Provide the [x, y] coordinate of the cell's center where the given text is located.  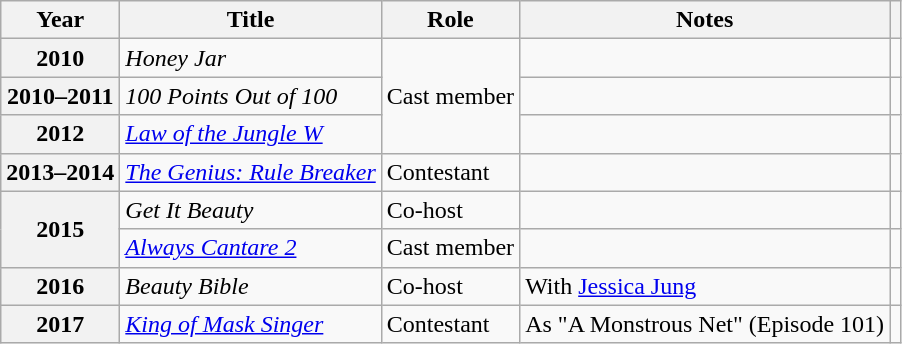
Law of the Jungle W [250, 134]
2017 [60, 324]
2010 [60, 58]
King of Mask Singer [250, 324]
Year [60, 20]
2016 [60, 286]
Beauty Bible [250, 286]
2012 [60, 134]
With Jessica Jung [705, 286]
Role [450, 20]
2013–2014 [60, 172]
Honey Jar [250, 58]
2010–2011 [60, 96]
The Genius: Rule Breaker [250, 172]
2015 [60, 229]
100 Points Out of 100 [250, 96]
As "A Monstrous Net" (Episode 101) [705, 324]
Get It Beauty [250, 210]
Notes [705, 20]
Always Cantare 2 [250, 248]
Title [250, 20]
